Search for the cell housing the specified text and yield its (X, Y) center coordinate. 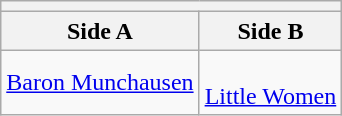
Side B (270, 31)
Little Women (270, 82)
Side A (100, 31)
Baron Munchausen (100, 82)
